Search for the cell housing the specified text and yield its (X, Y) center coordinate. 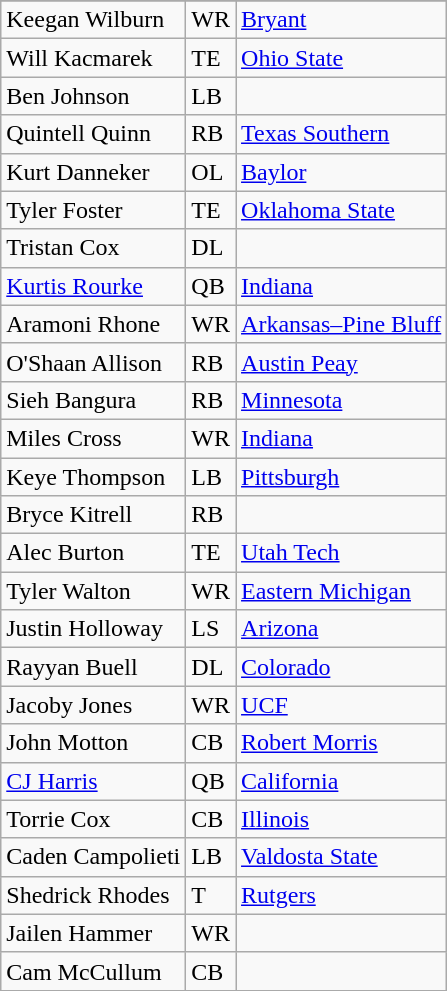
Keegan Wilburn (94, 20)
T (211, 895)
Tristan Cox (94, 248)
Utah Tech (342, 553)
Quintell Quinn (94, 134)
Cam McCullum (94, 971)
Sieh Bangura (94, 400)
Ohio State (342, 58)
CJ Harris (94, 781)
Pittsburgh (342, 477)
Tyler Walton (94, 591)
Rutgers (342, 895)
Kurt Danneker (94, 172)
Miles Cross (94, 438)
Jacoby Jones (94, 705)
Bryce Kitrell (94, 515)
Robert Morris (342, 743)
Aramoni Rhone (94, 324)
Baylor (342, 172)
Jailen Hammer (94, 933)
Justin Holloway (94, 629)
Torrie Cox (94, 819)
Arizona (342, 629)
Shedrick Rhodes (94, 895)
Eastern Michigan (342, 591)
Oklahoma State (342, 210)
Minnesota (342, 400)
Arkansas–Pine Bluff (342, 324)
O'Shaan Allison (94, 362)
Rayyan Buell (94, 667)
John Motton (94, 743)
Illinois (342, 819)
LS (211, 629)
Keye Thompson (94, 477)
Will Kacmarek (94, 58)
Colorado (342, 667)
Texas Southern (342, 134)
Austin Peay (342, 362)
UCF (342, 705)
Ben Johnson (94, 96)
Kurtis Rourke (94, 286)
Bryant (342, 20)
Alec Burton (94, 553)
OL (211, 172)
Tyler Foster (94, 210)
Valdosta State (342, 857)
Caden Campolieti (94, 857)
California (342, 781)
